Detect which cell encompasses the target text, then output its (x, y) center coordinate. 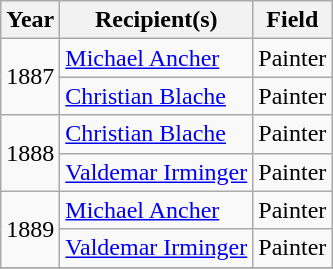
Year (30, 20)
1887 (30, 77)
1889 (30, 229)
Recipient(s) (156, 20)
Field (292, 20)
1888 (30, 153)
